Output the (x, y) coordinate of the center of the cell containing the given text.  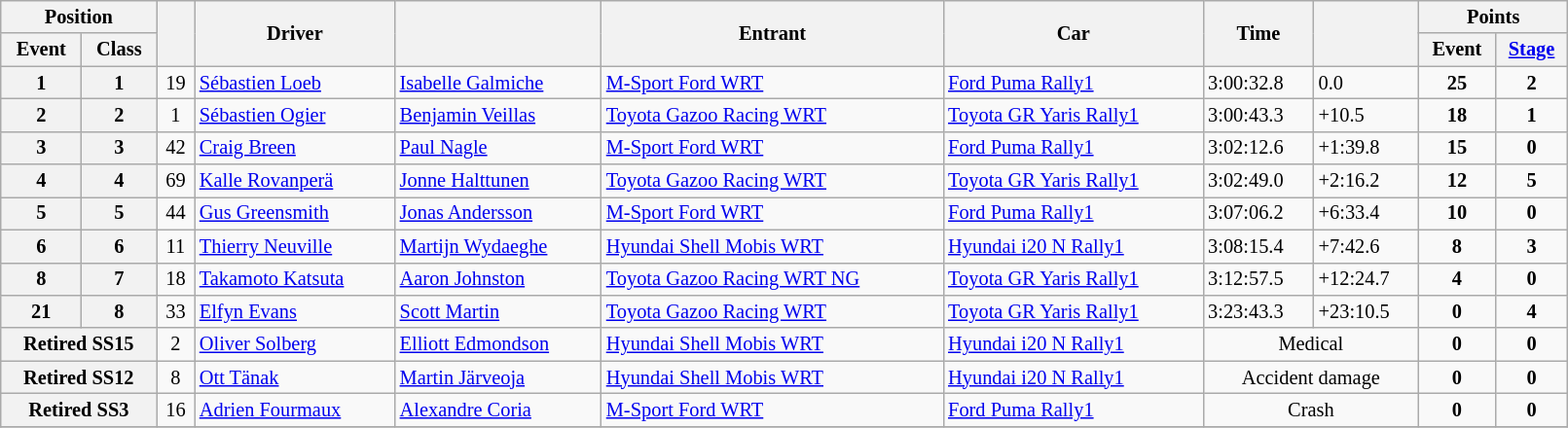
Points (1493, 17)
Craig Breen (295, 148)
Jonas Andersson (498, 213)
7 (119, 279)
+10.5 (1367, 115)
Retired SS15 (79, 344)
Ott Tänak (295, 377)
Toyota Gazoo Racing WRT NG (773, 279)
19 (175, 83)
Elfyn Evans (295, 311)
3:08:15.4 (1258, 246)
Benjamin Veillas (498, 115)
Entrant (773, 33)
33 (175, 311)
Jonne Halttunen (498, 181)
42 (175, 148)
3:23:43.3 (1258, 311)
+6:33.4 (1367, 213)
+7:42.6 (1367, 246)
Elliott Edmondson (498, 344)
Isabelle Galmiche (498, 83)
0.0 (1367, 83)
69 (175, 181)
Alexandre Coria (498, 410)
Class (119, 50)
15 (1456, 148)
Martijn Wydaeghe (498, 246)
10 (1456, 213)
Driver (295, 33)
11 (175, 246)
Car (1073, 33)
12 (1456, 181)
Crash (1310, 410)
Paul Nagle (498, 148)
+2:16.2 (1367, 181)
Gus Greensmith (295, 213)
Time (1258, 33)
3:02:12.6 (1258, 148)
Sébastien Ogier (295, 115)
3:12:57.5 (1258, 279)
25 (1456, 83)
+12:24.7 (1367, 279)
Medical (1310, 344)
Aaron Johnston (498, 279)
Sébastien Loeb (295, 83)
Accident damage (1310, 377)
3:02:49.0 (1258, 181)
21 (41, 311)
Retired SS12 (79, 377)
44 (175, 213)
Scott Martin (498, 311)
Takamoto Katsuta (295, 279)
Retired SS3 (79, 410)
Thierry Neuville (295, 246)
+1:39.8 (1367, 148)
Martin Järveoja (498, 377)
3:00:43.3 (1258, 115)
Oliver Solberg (295, 344)
Stage (1532, 50)
Adrien Fourmaux (295, 410)
Position (79, 17)
Kalle Rovanperä (295, 181)
3:00:32.8 (1258, 83)
16 (175, 410)
+23:10.5 (1367, 311)
3:07:06.2 (1258, 213)
